Search for the cell housing the specified text and yield its [x, y] center coordinate. 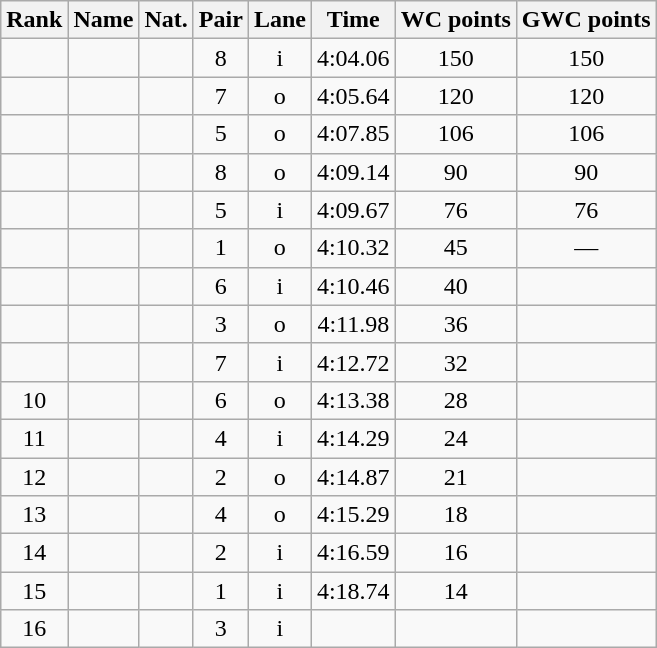
Nat. [166, 20]
4:10.46 [353, 286]
4:15.29 [353, 515]
4:12.72 [353, 362]
21 [456, 477]
4:09.14 [353, 172]
24 [456, 438]
4:13.38 [353, 400]
12 [34, 477]
Time [353, 20]
WC points [456, 20]
4:05.64 [353, 96]
40 [456, 286]
4:10.32 [353, 248]
Lane [280, 20]
Pair [220, 20]
— [586, 248]
Rank [34, 20]
Name [104, 20]
18 [456, 515]
36 [456, 324]
4:16.59 [353, 553]
10 [34, 400]
28 [456, 400]
4:04.06 [353, 58]
45 [456, 248]
4:09.67 [353, 210]
32 [456, 362]
15 [34, 591]
4:07.85 [353, 134]
13 [34, 515]
GWC points [586, 20]
4:14.29 [353, 438]
4:14.87 [353, 477]
4:11.98 [353, 324]
4:18.74 [353, 591]
11 [34, 438]
